Provide the [X, Y] coordinate of the cell's center where the given text is located.  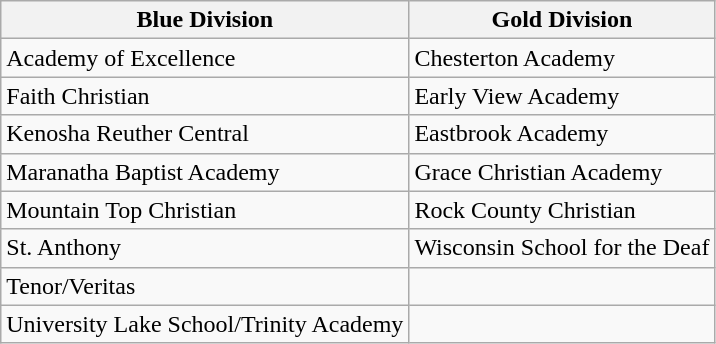
Gold Division [562, 20]
Tenor/Veritas [205, 286]
University Lake School/Trinity Academy [205, 324]
Faith Christian [205, 96]
Grace Christian Academy [562, 172]
Mountain Top Christian [205, 210]
Chesterton Academy [562, 58]
Early View Academy [562, 96]
Kenosha Reuther Central [205, 134]
Eastbrook Academy [562, 134]
Maranatha Baptist Academy [205, 172]
Blue Division [205, 20]
Wisconsin School for the Deaf [562, 248]
Rock County Christian [562, 210]
Academy of Excellence [205, 58]
St. Anthony [205, 248]
